Determine the [X, Y] coordinate at the center of the cell enclosing the given text.  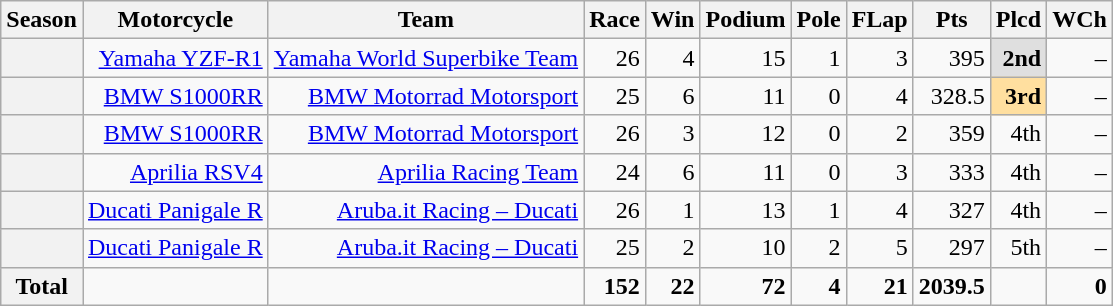
15 [746, 58]
Win [672, 20]
5 [880, 248]
297 [952, 248]
Total [42, 286]
12 [746, 134]
327 [952, 210]
22 [672, 286]
2nd [1018, 58]
21 [880, 286]
WCh [1080, 20]
Plcd [1018, 20]
Yamaha World Superbike Team [426, 58]
Season [42, 20]
72 [746, 286]
152 [615, 286]
Race [615, 20]
Team [426, 20]
Podium [746, 20]
13 [746, 210]
395 [952, 58]
2039.5 [952, 286]
359 [952, 134]
10 [746, 248]
328.5 [952, 96]
Aprilia RSV4 [175, 172]
Pole [818, 20]
Pts [952, 20]
Motorcycle [175, 20]
3rd [1018, 96]
Yamaha YZF-R1 [175, 58]
Aprilia Racing Team [426, 172]
FLap [880, 20]
333 [952, 172]
24 [615, 172]
5th [1018, 248]
